Output the (x, y) coordinate of the center of the cell containing the given text.  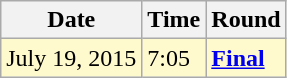
July 19, 2015 (72, 58)
Final (246, 58)
Date (72, 20)
Round (246, 20)
Time (174, 20)
7:05 (174, 58)
